For the text-containing cell, return its midpoint in [x, y] coordinate format. 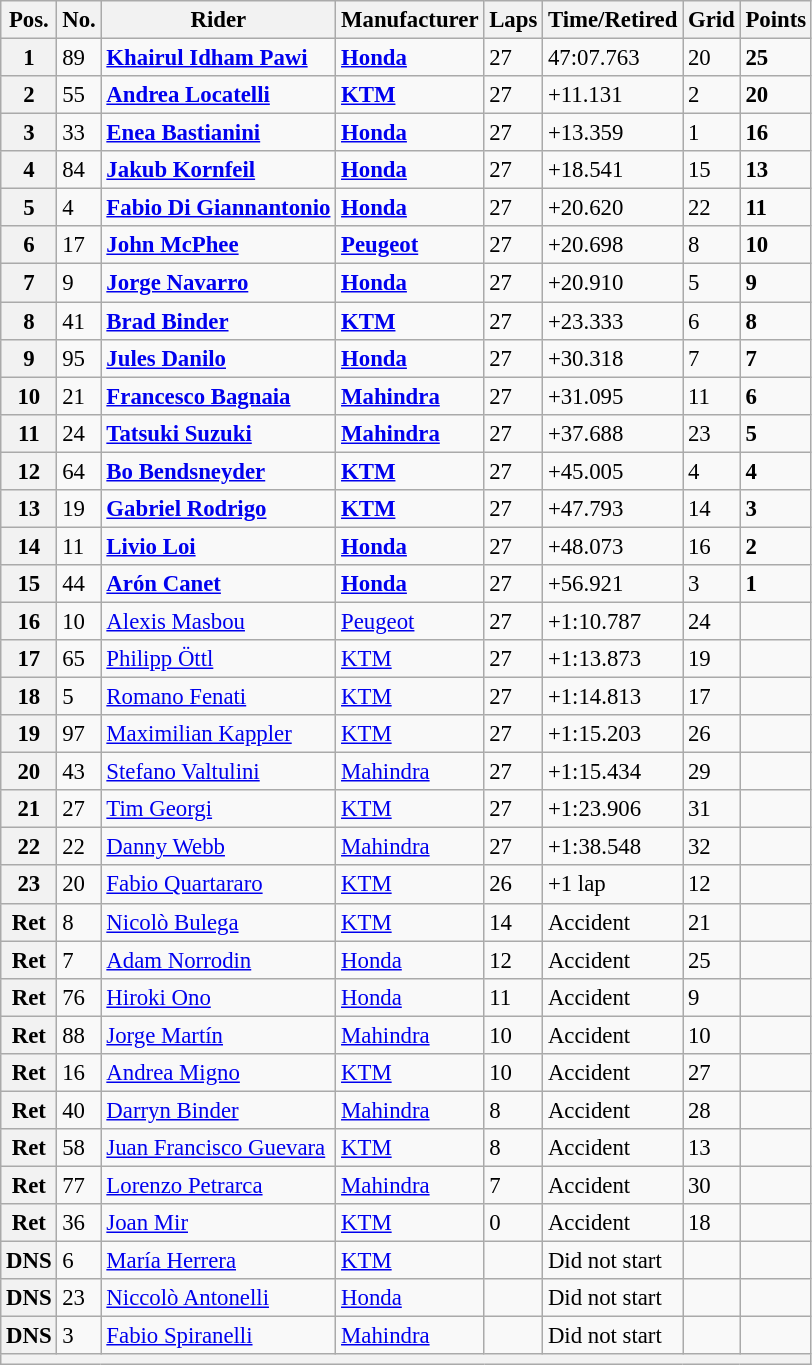
Tim Georgi [218, 809]
29 [712, 772]
Francesco Bagnaia [218, 396]
64 [79, 471]
55 [79, 95]
Niccolò Antonelli [218, 1298]
Jules Danilo [218, 358]
+11.131 [613, 95]
Jakub Kornfeil [218, 170]
+56.921 [613, 584]
Fabio Quartararo [218, 885]
+31.095 [613, 396]
Joan Mir [218, 1223]
Enea Bastianini [218, 133]
36 [79, 1223]
Philipp Öttl [218, 659]
65 [79, 659]
Danny Webb [218, 847]
95 [79, 358]
+1:38.548 [613, 847]
No. [79, 20]
+47.793 [613, 509]
Romano Fenati [218, 697]
28 [712, 1110]
+1:14.813 [613, 697]
Andrea Locatelli [218, 95]
+1:23.906 [613, 809]
84 [79, 170]
30 [712, 1185]
Maximilian Kappler [218, 734]
Livio Loi [218, 546]
Bo Bendsneyder [218, 471]
+18.541 [613, 170]
Hiroki Ono [218, 997]
Manufacturer [410, 20]
Gabriel Rodrigo [218, 509]
58 [79, 1148]
María Herrera [218, 1261]
Khairul Idham Pawi [218, 58]
+48.073 [613, 546]
31 [712, 809]
77 [79, 1185]
Arón Canet [218, 584]
+45.005 [613, 471]
Jorge Navarro [218, 283]
+20.620 [613, 208]
Alexis Masbou [218, 621]
+1:13.873 [613, 659]
76 [79, 997]
Nicolò Bulega [218, 922]
+1:15.203 [613, 734]
89 [79, 58]
Grid [712, 20]
Juan Francisco Guevara [218, 1148]
+1 lap [613, 885]
Pos. [29, 20]
+37.688 [613, 433]
97 [79, 734]
+23.333 [613, 321]
32 [712, 847]
Fabio Spiranelli [218, 1336]
+20.910 [613, 283]
47:07.763 [613, 58]
Adam Norrodin [218, 960]
Points [776, 20]
Andrea Migno [218, 1073]
+30.318 [613, 358]
Brad Binder [218, 321]
Time/Retired [613, 20]
0 [514, 1223]
Rider [218, 20]
Tatsuki Suzuki [218, 433]
+1:10.787 [613, 621]
+1:15.434 [613, 772]
Darryn Binder [218, 1110]
John McPhee [218, 245]
Lorenzo Petrarca [218, 1185]
+13.359 [613, 133]
Jorge Martín [218, 1035]
Laps [514, 20]
43 [79, 772]
40 [79, 1110]
41 [79, 321]
Fabio Di Giannantonio [218, 208]
Stefano Valtulini [218, 772]
88 [79, 1035]
+20.698 [613, 245]
33 [79, 133]
44 [79, 584]
